Return the [x, y] coordinate for the center point of the cell that contains the specified text.  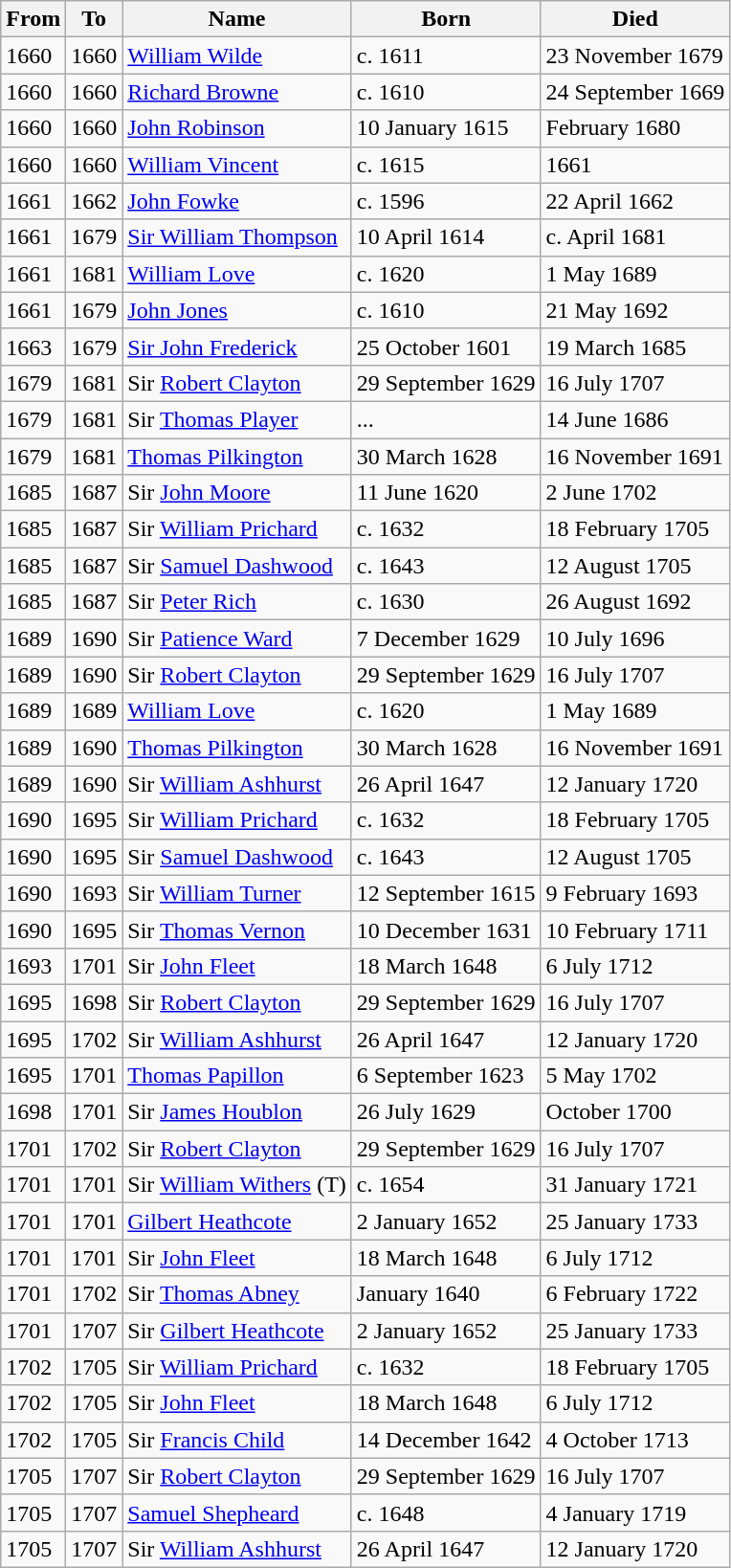
From [33, 19]
c. 1615 [446, 165]
4 October 1713 [635, 1440]
26 July 1629 [446, 1112]
Sir Peter Rich [237, 602]
Name [237, 19]
Died [635, 19]
January 1640 [446, 1294]
1663 [33, 347]
Sir William Turner [237, 893]
Sir Gilbert Heathcote [237, 1331]
6 September 1623 [446, 1076]
Thomas Papillon [237, 1076]
10 December 1631 [446, 930]
1662 [94, 201]
c. 1630 [446, 602]
William Vincent [237, 165]
31 January 1721 [635, 1185]
Sir William Withers (T) [237, 1185]
10 February 1711 [635, 930]
6 February 1722 [635, 1294]
22 April 1662 [635, 201]
Sir Patience Ward [237, 638]
Sir Thomas Vernon [237, 930]
John Jones [237, 310]
... [446, 419]
11 June 1620 [446, 493]
19 March 1685 [635, 347]
25 October 1601 [446, 347]
7 December 1629 [446, 638]
2 June 1702 [635, 493]
c. 1611 [446, 56]
c. 1648 [446, 1512]
February 1680 [635, 128]
5 May 1702 [635, 1076]
4 January 1719 [635, 1512]
Samuel Shepheard [237, 1512]
Sir William Thompson [237, 237]
24 September 1669 [635, 92]
21 May 1692 [635, 310]
John Fowke [237, 201]
14 June 1686 [635, 419]
Sir James Houblon [237, 1112]
Sir Thomas Player [237, 419]
William Wilde [237, 56]
Richard Browne [237, 92]
c. April 1681 [635, 237]
23 November 1679 [635, 56]
10 July 1696 [635, 638]
14 December 1642 [446, 1440]
Sir Thomas Abney [237, 1294]
Gilbert Heathcote [237, 1221]
9 February 1693 [635, 893]
10 January 1615 [446, 128]
Sir John Frederick [237, 347]
c. 1654 [446, 1185]
Sir John Moore [237, 493]
John Robinson [237, 128]
12 September 1615 [446, 893]
26 August 1692 [635, 602]
Born [446, 19]
c. 1596 [446, 201]
October 1700 [635, 1112]
Sir Francis Child [237, 1440]
10 April 1614 [446, 237]
To [94, 19]
